For the text-containing cell, return its midpoint in [X, Y] coordinate format. 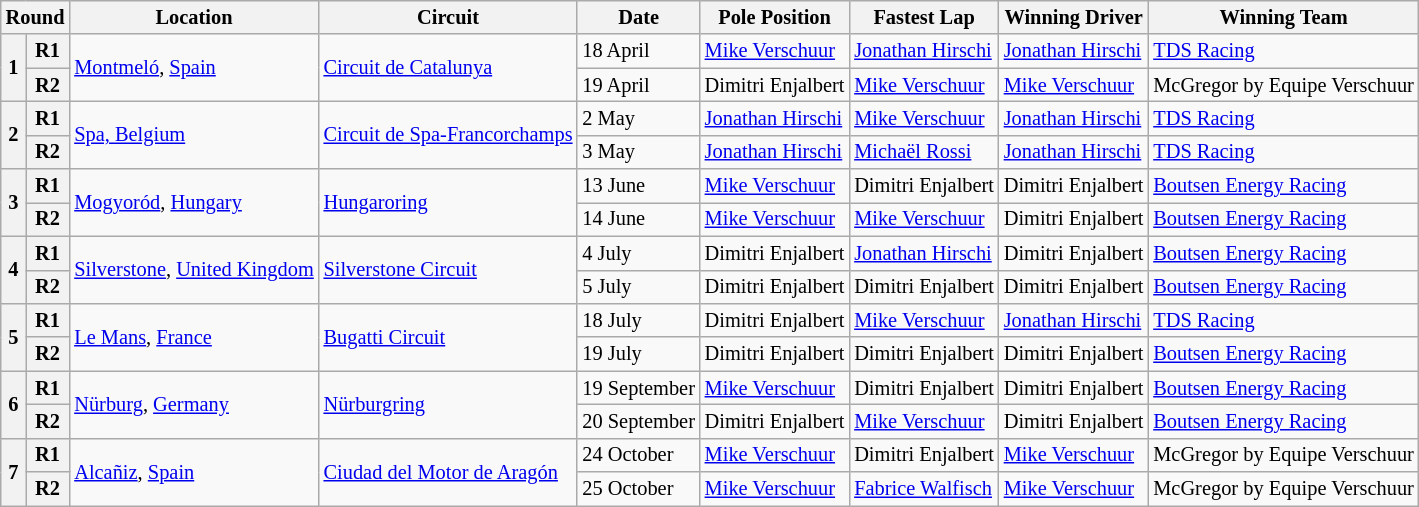
5 July [638, 287]
7 [14, 472]
5 [14, 336]
Fabrice Walfisch [924, 489]
1 [14, 68]
Mogyoród, Hungary [194, 202]
Ciudad del Motor de Aragón [448, 472]
Bugatti Circuit [448, 336]
4 July [638, 253]
25 October [638, 489]
4 [14, 270]
19 September [638, 388]
19 April [638, 85]
2 [14, 134]
Circuit [448, 17]
2 May [638, 118]
3 [14, 202]
Location [194, 17]
Winning Driver [1074, 17]
13 June [638, 186]
Silverstone Circuit [448, 270]
20 September [638, 421]
Circuit de Spa-Francorchamps [448, 134]
Hungaroring [448, 202]
18 April [638, 51]
Le Mans, France [194, 336]
6 [14, 404]
14 June [638, 219]
24 October [638, 455]
19 July [638, 354]
Date [638, 17]
Michaël Rossi [924, 152]
Silverstone, United Kingdom [194, 270]
3 May [638, 152]
18 July [638, 320]
Circuit de Catalunya [448, 68]
Alcañiz, Spain [194, 472]
Pole Position [775, 17]
Spa, Belgium [194, 134]
Round [36, 17]
Montmeló, Spain [194, 68]
Fastest Lap [924, 17]
Nürburg, Germany [194, 404]
Winning Team [1283, 17]
Nürburgring [448, 404]
